Extract the [X, Y] coordinate from the center of the cell holding the provided text.  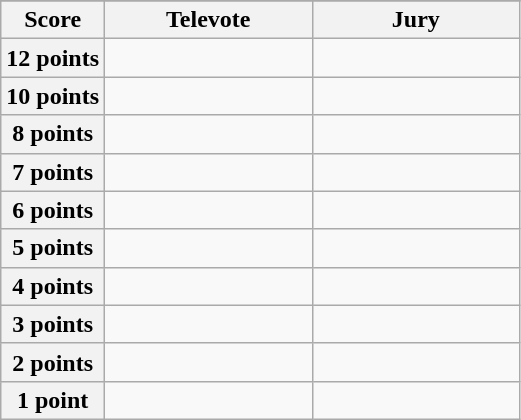
Jury [416, 20]
2 points [53, 362]
10 points [53, 96]
Televote [209, 20]
Score [53, 20]
3 points [53, 324]
6 points [53, 210]
7 points [53, 172]
4 points [53, 286]
12 points [53, 58]
1 point [53, 400]
5 points [53, 248]
8 points [53, 134]
